Extract the (X, Y) coordinate from the center of the cell holding the provided text.  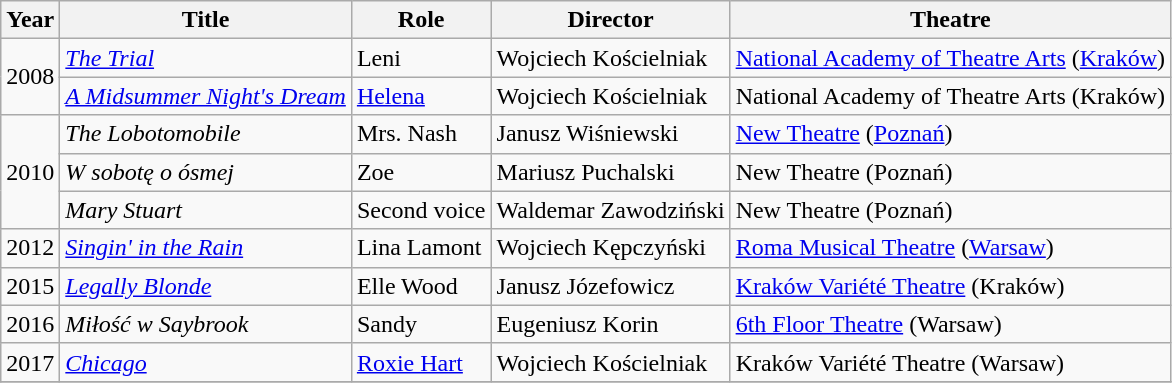
Helena (421, 96)
Title (206, 20)
Janusz Józefowicz (610, 286)
The Trial (206, 58)
6th Floor Theatre (Warsaw) (950, 324)
Second voice (421, 210)
Mariusz Puchalski (610, 172)
Mrs. Nash (421, 134)
2008 (30, 77)
2012 (30, 248)
Zoe (421, 172)
The Lobotomobile (206, 134)
Director (610, 20)
Eugeniusz Korin (610, 324)
Janusz Wiśniewski (610, 134)
Kraków Variété Theatre (Warsaw) (950, 362)
Sandy (421, 324)
Waldemar Zawodziński (610, 210)
Chicago (206, 362)
Theatre (950, 20)
Singin' in the Rain (206, 248)
Roxie Hart (421, 362)
Lina Lamont (421, 248)
Mary Stuart (206, 210)
Leni (421, 58)
Elle Wood (421, 286)
2017 (30, 362)
2010 (30, 172)
Legally Blonde (206, 286)
Kraków Variété Theatre (Kraków) (950, 286)
2015 (30, 286)
Wojciech Kępczyński (610, 248)
W sobotę o ósmej (206, 172)
Role (421, 20)
Roma Musical Theatre (Warsaw) (950, 248)
2016 (30, 324)
Miłość w Saybrook (206, 324)
Year (30, 20)
A Midsummer Night's Dream (206, 96)
